From the cell containing the given text, extract its center point as (X, Y) coordinate. 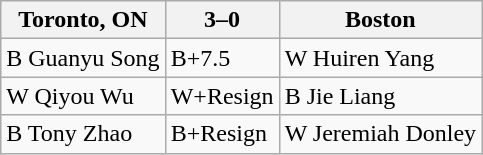
3–0 (222, 20)
B Tony Zhao (83, 134)
W Qiyou Wu (83, 96)
W Huiren Yang (380, 58)
B Guanyu Song (83, 58)
W+Resign (222, 96)
Boston (380, 20)
B+Resign (222, 134)
B Jie Liang (380, 96)
B+7.5 (222, 58)
Toronto, ON (83, 20)
W Jeremiah Donley (380, 134)
